Pinpoint the cell where the given text exists, returning its (X, Y) midpoint coordinate. 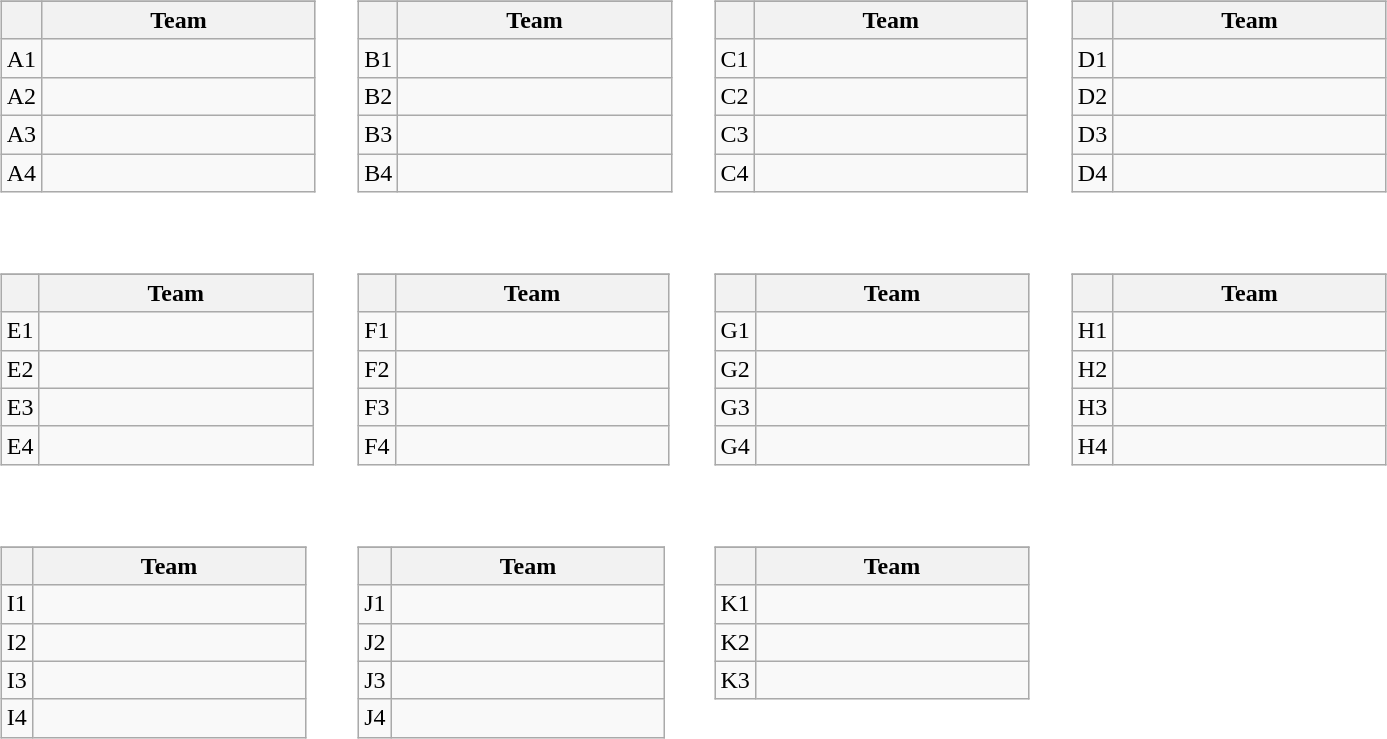
K2 (735, 642)
B4 (378, 173)
K3 (735, 680)
G4 (735, 445)
A3 (21, 134)
E1 (20, 331)
J4 (375, 718)
C3 (734, 134)
C2 (734, 96)
Team G1 G2 G3 G4 (884, 356)
H1 (1092, 331)
D1 (1092, 58)
E3 (20, 407)
G2 (735, 369)
D2 (1092, 96)
B1 (378, 58)
H4 (1092, 445)
H2 (1092, 369)
E2 (20, 369)
A1 (21, 58)
I3 (16, 680)
F1 (377, 331)
F2 (377, 369)
F4 (377, 445)
H3 (1092, 407)
J2 (375, 642)
C4 (734, 173)
I1 (16, 604)
B2 (378, 96)
Team F1 F2 F3 F4 (526, 356)
D3 (1092, 134)
I2 (16, 642)
D4 (1092, 173)
G1 (735, 331)
I4 (16, 718)
J1 (375, 604)
A2 (21, 96)
C1 (734, 58)
A4 (21, 173)
K1 (735, 604)
J3 (375, 680)
B3 (378, 134)
E4 (20, 445)
F3 (377, 407)
G3 (735, 407)
